Detect which cell encompasses the target text, then output its [X, Y] center coordinate. 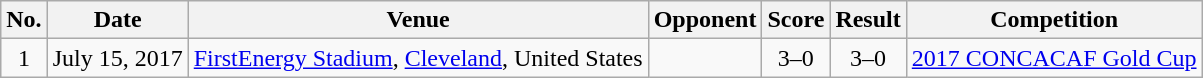
Date [118, 20]
Result [868, 20]
Competition [1054, 20]
July 15, 2017 [118, 58]
Venue [418, 20]
2017 CONCACAF Gold Cup [1054, 58]
Opponent [705, 20]
Score [796, 20]
1 [24, 58]
No. [24, 20]
FirstEnergy Stadium, Cleveland, United States [418, 58]
